Scan for the cell matching the given text and deliver its (x, y) coordinate at center. 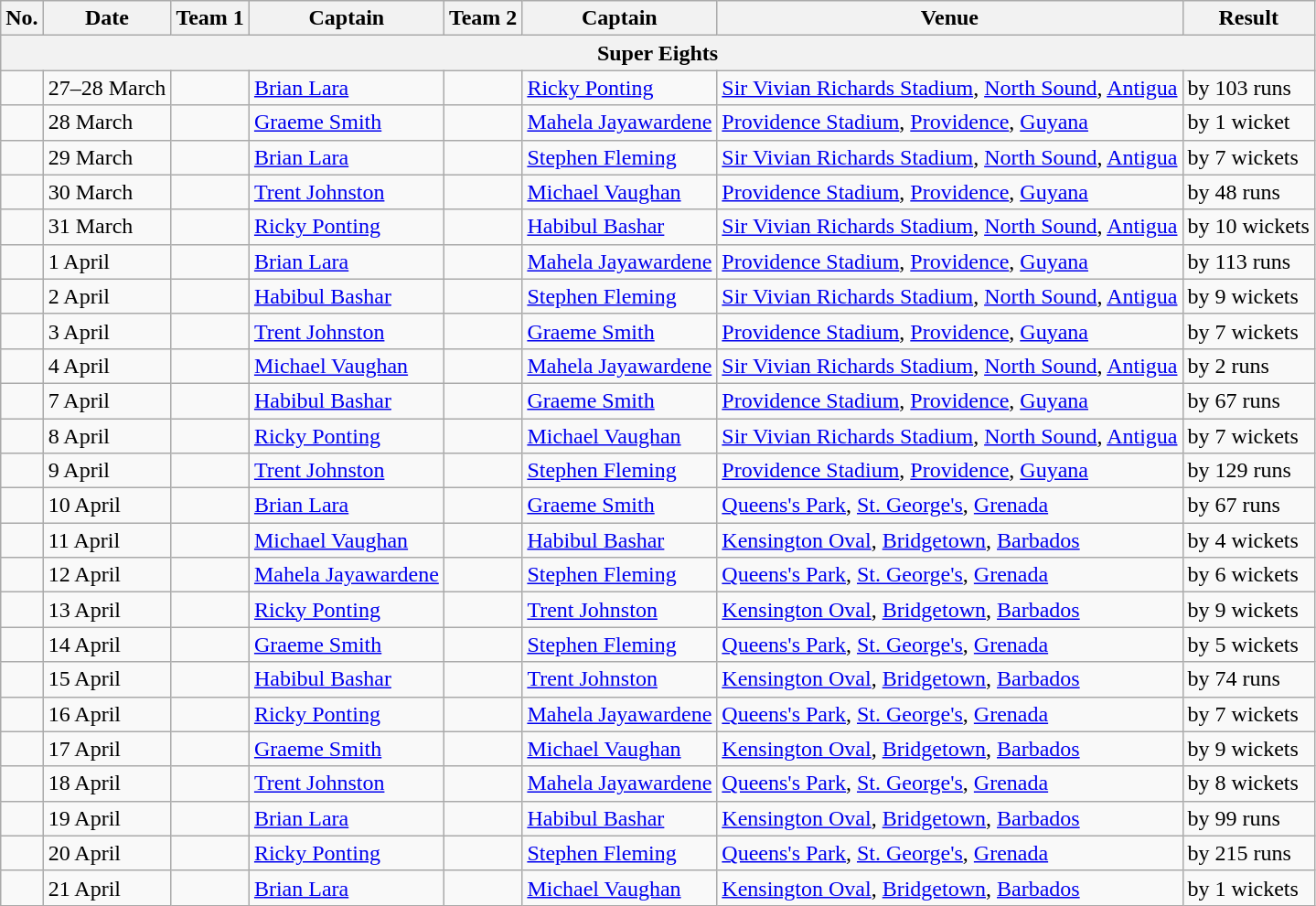
by 8 wickets (1248, 783)
No. (22, 18)
28 March (107, 123)
19 April (107, 818)
12 April (107, 575)
Venue (949, 18)
13 April (107, 610)
17 April (107, 749)
2 April (107, 296)
by 10 wickets (1248, 227)
31 March (107, 227)
by 1 wicket (1248, 123)
by 5 wickets (1248, 645)
8 April (107, 436)
27–28 March (107, 88)
Super Eights (658, 53)
14 April (107, 645)
29 March (107, 157)
10 April (107, 506)
4 April (107, 366)
Team 2 (483, 18)
by 2 runs (1248, 366)
16 April (107, 714)
Team 1 (210, 18)
by 6 wickets (1248, 575)
by 129 runs (1248, 471)
by 4 wickets (1248, 540)
by 48 runs (1248, 192)
Result (1248, 18)
11 April (107, 540)
15 April (107, 679)
Date (107, 18)
by 103 runs (1248, 88)
30 March (107, 192)
21 April (107, 888)
7 April (107, 400)
9 April (107, 471)
by 113 runs (1248, 261)
20 April (107, 853)
1 April (107, 261)
by 1 wickets (1248, 888)
by 99 runs (1248, 818)
18 April (107, 783)
by 74 runs (1248, 679)
3 April (107, 331)
by 215 runs (1248, 853)
